Scan for the cell matching the given text and deliver its [X, Y] coordinate at center. 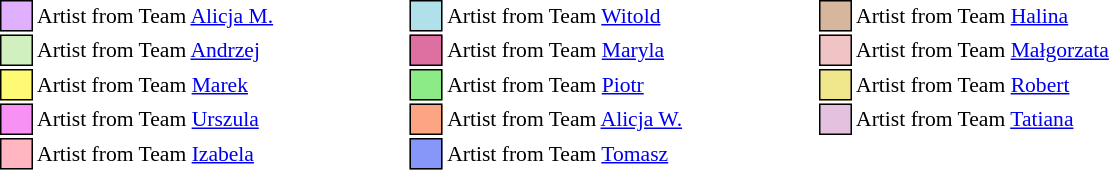
Artist from Team Izabela [156, 154]
Artist from Team Alicja W. [565, 120]
Artist from Team Alicja M. [156, 16]
Artist from Team Piotr [565, 85]
Artist from Team Marek [156, 85]
Artist from Team Tomasz [565, 154]
Artist from Team Witold [565, 16]
Artist from Team Andrzej [156, 51]
Artist from Team Maryla [565, 51]
Artist from Team Urszula [156, 120]
